Output the (x, y) coordinate of the center of the cell containing the given text.  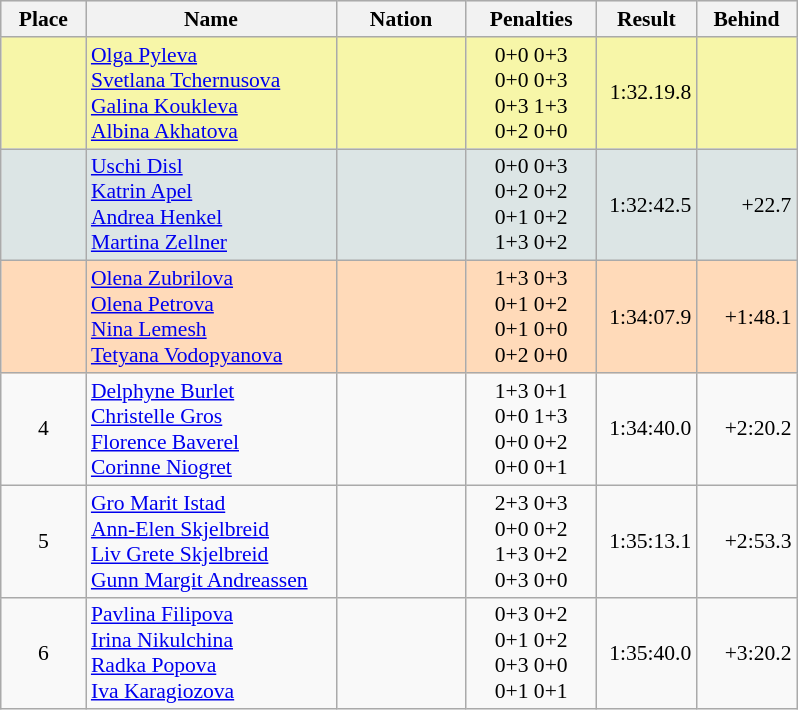
Olga PylevaSvetlana TchernusovaGalina KouklevaAlbina Akhatova (211, 93)
Pavlina FilipovaIrina NikulchinaRadka PopovaIva Karagiozova (211, 653)
1:35:13.1 (646, 541)
1:32.19.8 (646, 93)
6 (44, 653)
5 (44, 541)
Result (646, 19)
1:34:40.0 (646, 429)
Delphyne BurletChristelle GrosFlorence BaverelCorinne Niogret (211, 429)
1:32:42.5 (646, 205)
0+0 0+30+0 0+30+3 1+30+2 0+0 (531, 93)
1:35:40.0 (646, 653)
+1:48.1 (746, 317)
Uschi DislKatrin ApelAndrea HenkelMartina Zellner (211, 205)
1+3 0+30+1 0+20+1 0+00+2 0+0 (531, 317)
Place (44, 19)
0+3 0+20+1 0+20+3 0+00+1 0+1 (531, 653)
Olena ZubrilovaOlena PetrovaNina LemeshTetyana Vodopyanova (211, 317)
4 (44, 429)
Nation (401, 19)
Behind (746, 19)
Penalties (531, 19)
+2:20.2 (746, 429)
0+0 0+30+2 0+20+1 0+21+3 0+2 (531, 205)
Name (211, 19)
2+3 0+30+0 0+21+3 0+20+3 0+0 (531, 541)
+3:20.2 (746, 653)
1+3 0+10+0 1+30+0 0+20+0 0+1 (531, 429)
Gro Marit IstadAnn-Elen SkjelbreidLiv Grete SkjelbreidGunn Margit Andreassen (211, 541)
+2:53.3 (746, 541)
1:34:07.9 (646, 317)
+22.7 (746, 205)
